Return [x, y] of the center of cell containing provided text 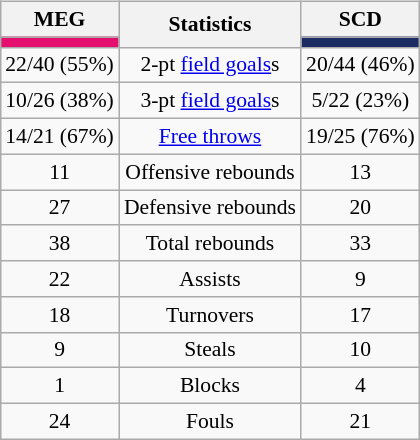
20/44 (46%) [360, 65]
Free throws [210, 136]
27 [60, 208]
MEG [60, 19]
Blocks [210, 386]
38 [60, 243]
Steals [210, 350]
14/21 (67%) [60, 136]
5/22 (23%) [360, 101]
10/26 (38%) [60, 101]
3-pt field goalss [210, 101]
17 [360, 314]
18 [60, 314]
4 [360, 386]
Assists [210, 279]
11 [60, 172]
Turnovers [210, 314]
1 [60, 386]
19/25 (76%) [360, 136]
22 [60, 279]
2-pt field goalss [210, 65]
Fouls [210, 421]
13 [360, 172]
21 [360, 421]
20 [360, 208]
Defensive rebounds [210, 208]
Total rebounds [210, 243]
33 [360, 243]
Offensive rebounds [210, 172]
Statistics [210, 24]
SCD [360, 19]
10 [360, 350]
24 [60, 421]
22/40 (55%) [60, 65]
